Return [X, Y] of the center of cell containing provided text 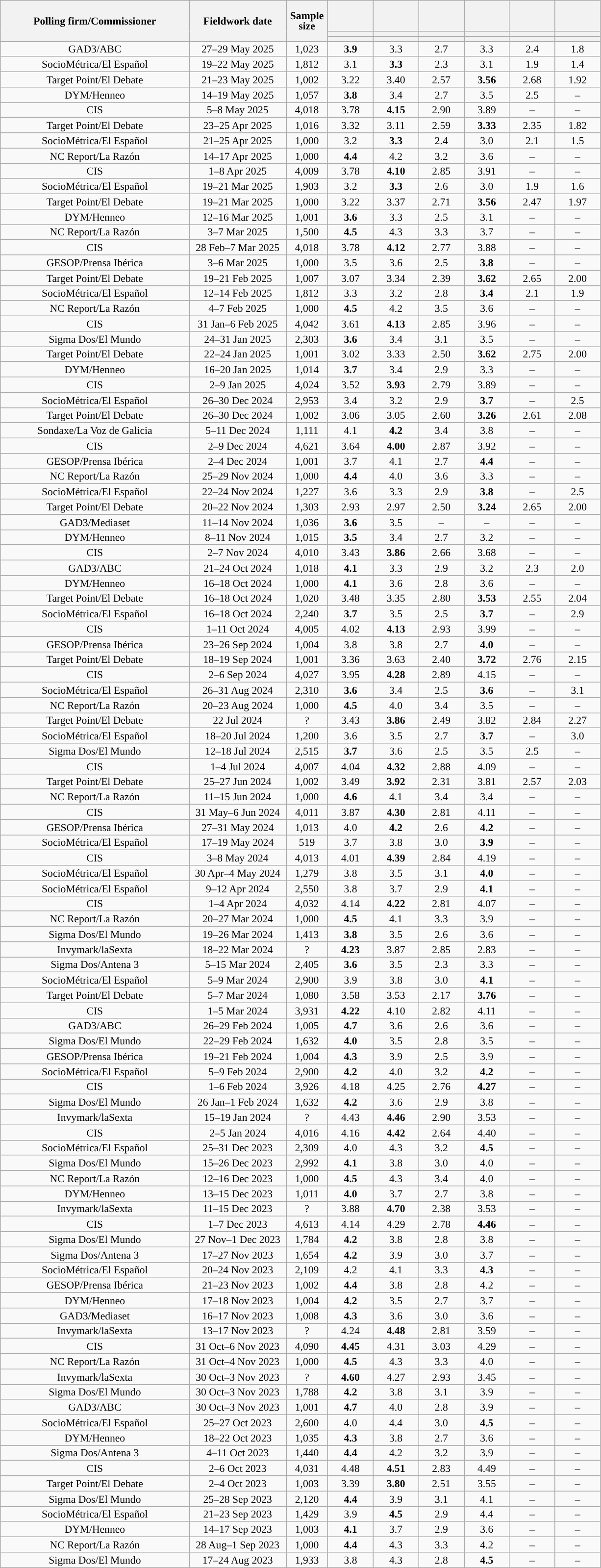
1.97 [577, 202]
4,032 [307, 903]
2–9 Jan 2025 [238, 384]
2,405 [307, 965]
4–11 Oct 2023 [238, 1453]
27–29 May 2025 [238, 49]
3–8 May 2024 [238, 858]
25–31 Dec 2023 [238, 1147]
2,240 [307, 614]
17–27 Nov 2023 [238, 1254]
1,788 [307, 1391]
1.92 [577, 79]
14–19 May 2025 [238, 95]
15–19 Jan 2024 [238, 1117]
3.63 [396, 659]
30 Apr–4 May 2024 [238, 873]
20–24 Nov 2023 [238, 1270]
17–24 Aug 2023 [238, 1560]
4.25 [396, 1087]
4.04 [351, 766]
2.59 [441, 126]
3.26 [486, 415]
2.60 [441, 415]
4.51 [396, 1468]
3.35 [396, 598]
4.18 [351, 1087]
2.0 [577, 568]
2.64 [441, 1133]
4.39 [396, 858]
1,011 [307, 1193]
2.79 [441, 384]
1,013 [307, 828]
2.27 [577, 721]
1–11 Oct 2024 [238, 629]
1,933 [307, 1560]
1,279 [307, 873]
31 Oct–4 Nov 2023 [238, 1361]
4.32 [396, 766]
Sample size [307, 21]
5–15 Mar 2024 [238, 965]
2.38 [441, 1209]
2.68 [532, 79]
5–9 Mar 2024 [238, 980]
4.31 [396, 1346]
18–19 Sep 2024 [238, 659]
4.30 [396, 812]
3.82 [486, 721]
12–16 Mar 2025 [238, 217]
3.61 [351, 324]
3.24 [486, 507]
4,090 [307, 1346]
4,042 [307, 324]
4.45 [351, 1346]
4.16 [351, 1133]
3.36 [351, 659]
1.82 [577, 126]
19–21 Feb 2025 [238, 278]
3.39 [351, 1484]
2,550 [307, 888]
3.96 [486, 324]
18–20 Jul 2024 [238, 735]
2.04 [577, 598]
1–8 Apr 2025 [238, 171]
519 [307, 842]
2.80 [441, 598]
31 May–6 Jun 2024 [238, 812]
2–6 Oct 2023 [238, 1468]
21–23 May 2025 [238, 79]
18–22 Mar 2024 [238, 949]
4.28 [396, 675]
26–29 Feb 2024 [238, 1026]
1,413 [307, 935]
2.89 [441, 675]
13–17 Nov 2023 [238, 1331]
8–11 Nov 2024 [238, 537]
1,008 [307, 1316]
4,005 [307, 629]
3.07 [351, 278]
4,027 [307, 675]
3.64 [351, 446]
4,613 [307, 1224]
1–5 Mar 2024 [238, 1010]
25–27 Jun 2024 [238, 782]
2.03 [577, 782]
25–28 Sep 2023 [238, 1498]
2,515 [307, 751]
4.02 [351, 629]
2.39 [441, 278]
2.82 [441, 1010]
20–27 Mar 2024 [238, 919]
3.11 [396, 126]
2–9 Dec 2024 [238, 446]
5–8 May 2025 [238, 110]
1,440 [307, 1453]
31 Jan–6 Feb 2025 [238, 324]
3.72 [486, 659]
2–7 Nov 2024 [238, 553]
3.02 [351, 354]
2.75 [532, 354]
31 Oct–6 Nov 2023 [238, 1346]
Sondaxe/La Voz de Galicia [95, 430]
2.88 [441, 766]
1,014 [307, 370]
2.66 [441, 553]
2–4 Dec 2024 [238, 461]
3.40 [396, 79]
1,005 [307, 1026]
4.07 [486, 903]
17–18 Nov 2023 [238, 1300]
11–15 Jun 2024 [238, 797]
2.49 [441, 721]
Fieldwork date [238, 21]
1,903 [307, 186]
4,007 [307, 766]
2.55 [532, 598]
1,784 [307, 1239]
25–27 Oct 2023 [238, 1423]
4.24 [351, 1331]
2.31 [441, 782]
12–18 Jul 2024 [238, 751]
3.48 [351, 598]
3.49 [351, 782]
21–25 Apr 2025 [238, 140]
4.49 [486, 1468]
2–5 Jan 2024 [238, 1133]
21–23 Nov 2023 [238, 1286]
1.6 [577, 186]
19–26 Mar 2024 [238, 935]
1.5 [577, 140]
3.80 [396, 1484]
2–6 Sep 2024 [238, 675]
2.77 [441, 247]
1,007 [307, 278]
1,020 [307, 598]
25–29 Nov 2024 [238, 477]
21–23 Sep 2023 [238, 1514]
Polling firm/Commissioner [95, 21]
23–25 Apr 2025 [238, 126]
28 Feb–7 Mar 2025 [238, 247]
1,654 [307, 1254]
1.4 [577, 65]
2.71 [441, 202]
4.19 [486, 858]
5–9 Feb 2024 [238, 1072]
1.8 [577, 49]
4,010 [307, 553]
1,023 [307, 49]
21–24 Oct 2024 [238, 568]
19–22 May 2025 [238, 65]
4,621 [307, 446]
4.70 [396, 1209]
3.68 [486, 553]
3.06 [351, 415]
16–20 Jan 2025 [238, 370]
2–4 Oct 2023 [238, 1484]
9–12 Apr 2024 [238, 888]
2,309 [307, 1147]
3,931 [307, 1010]
22–24 Nov 2024 [238, 491]
3.34 [396, 278]
4,016 [307, 1133]
22 Jul 2024 [238, 721]
26 Jan–1 Feb 2024 [238, 1102]
4,013 [307, 858]
5–7 Mar 2024 [238, 995]
19–21 Feb 2024 [238, 1056]
28 Aug–1 Sep 2023 [238, 1544]
2,953 [307, 400]
1,429 [307, 1514]
2.87 [441, 446]
2.51 [441, 1484]
4.6 [351, 797]
2.78 [441, 1224]
1,500 [307, 232]
3,926 [307, 1087]
2.61 [532, 415]
1,200 [307, 735]
2.17 [441, 995]
14–17 Apr 2025 [238, 156]
2,310 [307, 690]
1–4 Apr 2024 [238, 903]
4.43 [351, 1117]
22–29 Feb 2024 [238, 1041]
4,009 [307, 171]
27–31 May 2024 [238, 828]
3.99 [486, 629]
3.59 [486, 1331]
2,303 [307, 339]
2,600 [307, 1423]
4,031 [307, 1468]
1,016 [307, 126]
18–22 Oct 2023 [238, 1438]
12–14 Feb 2025 [238, 293]
3.05 [396, 415]
1,018 [307, 568]
2,120 [307, 1498]
20–22 Nov 2024 [238, 507]
2.40 [441, 659]
17–19 May 2024 [238, 842]
4,011 [307, 812]
23–26 Sep 2024 [238, 644]
3.95 [351, 675]
1,111 [307, 430]
11–15 Dec 2023 [238, 1209]
24–31 Jan 2025 [238, 339]
1–6 Feb 2024 [238, 1087]
4.23 [351, 949]
1,015 [307, 537]
4.01 [351, 858]
3–7 Mar 2025 [238, 232]
4.09 [486, 766]
3.76 [486, 995]
1,057 [307, 95]
14–17 Sep 2023 [238, 1530]
4–7 Feb 2025 [238, 309]
1–7 Dec 2023 [238, 1224]
4.42 [396, 1133]
4.00 [396, 446]
5–11 Dec 2024 [238, 430]
3.32 [351, 126]
11–14 Nov 2024 [238, 522]
1,227 [307, 491]
22–24 Jan 2025 [238, 354]
1,303 [307, 507]
3.58 [351, 995]
16–17 Nov 2023 [238, 1316]
13–15 Dec 2023 [238, 1193]
26–31 Aug 2024 [238, 690]
2.47 [532, 202]
2.35 [532, 126]
3.03 [441, 1346]
12–16 Dec 2023 [238, 1179]
3.45 [486, 1377]
4,024 [307, 384]
1,080 [307, 995]
15–26 Dec 2023 [238, 1163]
1,036 [307, 522]
2.15 [577, 659]
20–23 Aug 2024 [238, 705]
4.40 [486, 1133]
3.55 [486, 1484]
3.91 [486, 171]
2,992 [307, 1163]
27 Nov–1 Dec 2023 [238, 1239]
3.52 [351, 384]
3.37 [396, 202]
3.93 [396, 384]
1–4 Jul 2024 [238, 766]
4.60 [351, 1377]
3–6 Mar 2025 [238, 263]
1,035 [307, 1438]
4.12 [396, 247]
2.08 [577, 415]
2.97 [396, 507]
2,109 [307, 1270]
3.81 [486, 782]
